Return [x, y] of the center of cell containing provided text 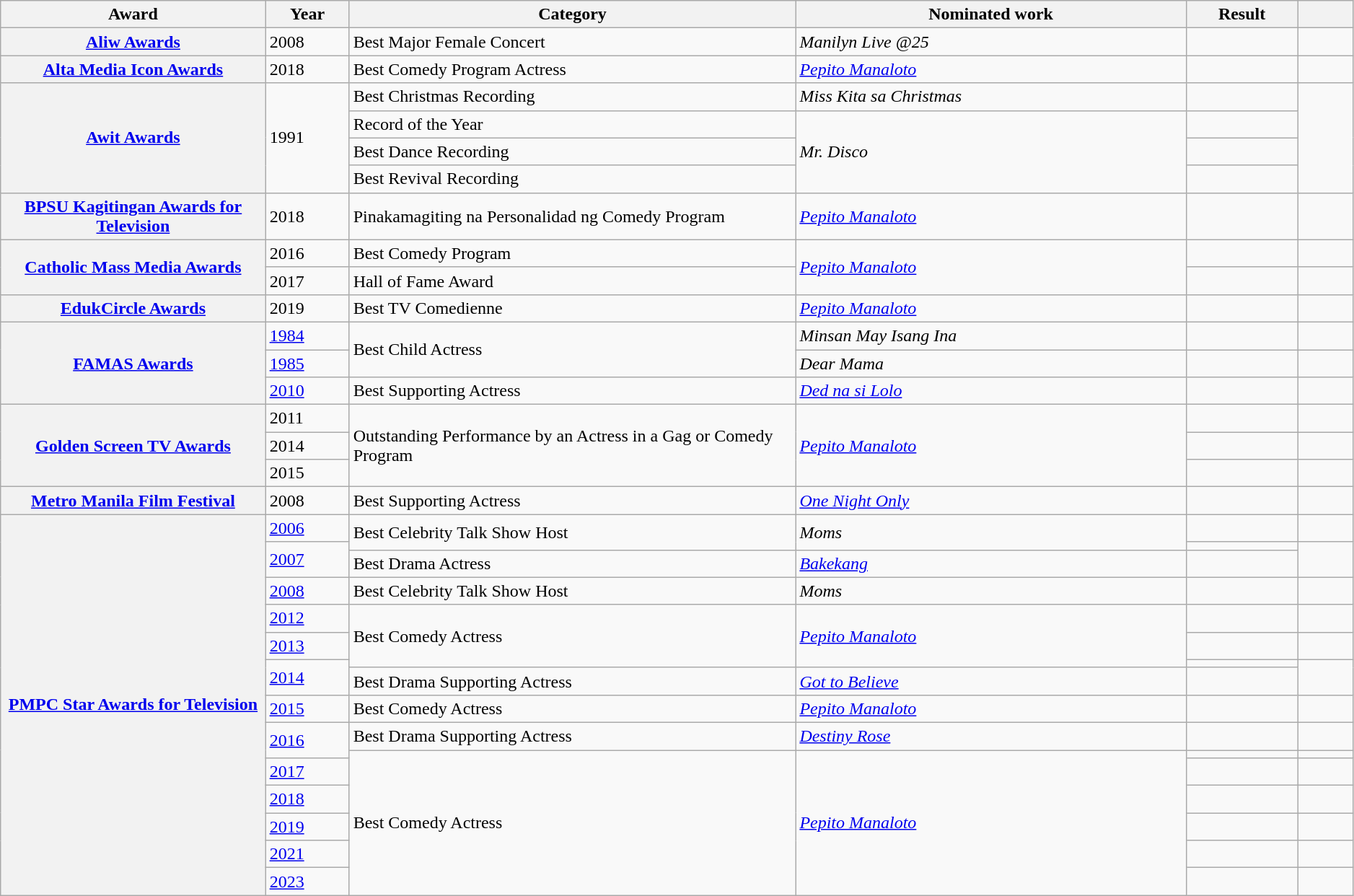
Outstanding Performance by an Actress in a Gag or Comedy Program [573, 446]
1985 [307, 363]
BPSU Kagitingan Awards for Television [133, 216]
2007 [307, 560]
Best Major Female Concert [573, 42]
Best Comedy Program Actress [573, 69]
Year [307, 14]
Minsan May Isang Ina [991, 335]
Mr. Disco [991, 151]
Awit Awards [133, 138]
2013 [307, 646]
Best Christmas Recording [573, 97]
One Night Only [991, 501]
Best Dance Recording [573, 151]
2006 [307, 528]
Alta Media Icon Awards [133, 69]
Award [133, 14]
2023 [307, 882]
Bakekang [991, 563]
PMPC Star Awards for Television [133, 705]
Destiny Rose [991, 736]
FAMAS Awards [133, 363]
Record of the Year [573, 124]
Got to Believe [991, 681]
Nominated work [991, 14]
Result [1242, 14]
Golden Screen TV Awards [133, 446]
EdukCircle Awards [133, 308]
Dear Mama [991, 363]
Aliw Awards [133, 42]
2012 [307, 618]
Best Comedy Program [573, 253]
Metro Manila Film Festival [133, 501]
1984 [307, 335]
Best TV Comedienne [573, 308]
Best Revival Recording [573, 179]
Manilyn Live @25 [991, 42]
Ded na si Lolo [991, 391]
Miss Kita sa Christmas [991, 97]
1991 [307, 138]
Pinakamagiting na Personalidad ng Comedy Program [573, 216]
Best Child Actress [573, 349]
Hall of Fame Award [573, 281]
Category [573, 14]
Catholic Mass Media Awards [133, 267]
Best Drama Actress [573, 563]
2011 [307, 418]
2010 [307, 391]
2021 [307, 854]
